Return (x, y) of the center of cell containing provided text 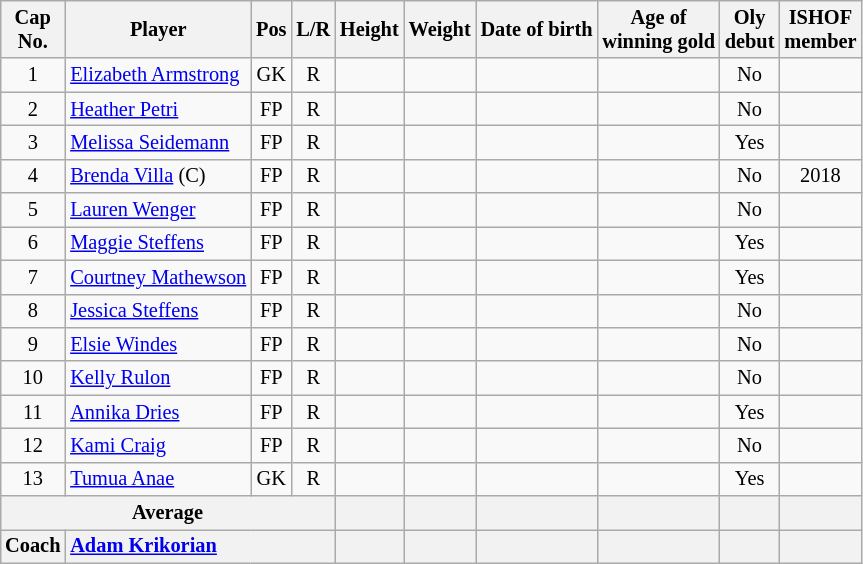
11 (32, 412)
Player (158, 29)
Coach (32, 546)
Weight (440, 29)
7 (32, 277)
Heather Petri (158, 109)
Elizabeth Armstrong (158, 75)
4 (32, 176)
13 (32, 479)
2018 (820, 176)
Lauren Wenger (158, 210)
Kami Craig (158, 445)
Kelly Rulon (158, 378)
Height (370, 29)
ISHOFmember (820, 29)
9 (32, 344)
Pos (271, 29)
6 (32, 243)
12 (32, 445)
3 (32, 142)
Annika Dries (158, 412)
Melissa Seidemann (158, 142)
CapNo. (32, 29)
Jessica Steffens (158, 311)
8 (32, 311)
2 (32, 109)
5 (32, 210)
Tumua Anae (158, 479)
1 (32, 75)
Brenda Villa (C) (158, 176)
Courtney Mathewson (158, 277)
Elsie Windes (158, 344)
Date of birth (537, 29)
Age ofwinning gold (658, 29)
10 (32, 378)
L/R (313, 29)
Maggie Steffens (158, 243)
Olydebut (750, 29)
Average (168, 513)
Adam Krikorian (200, 546)
